Detect which cell encompasses the target text, then output its [x, y] center coordinate. 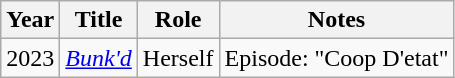
Notes [336, 20]
Episode: "Coop D'etat" [336, 58]
Role [178, 20]
Year [30, 20]
Herself [178, 58]
Bunk'd [99, 58]
Title [99, 20]
2023 [30, 58]
